Extract the (X, Y) coordinate from the center of the cell holding the provided text.  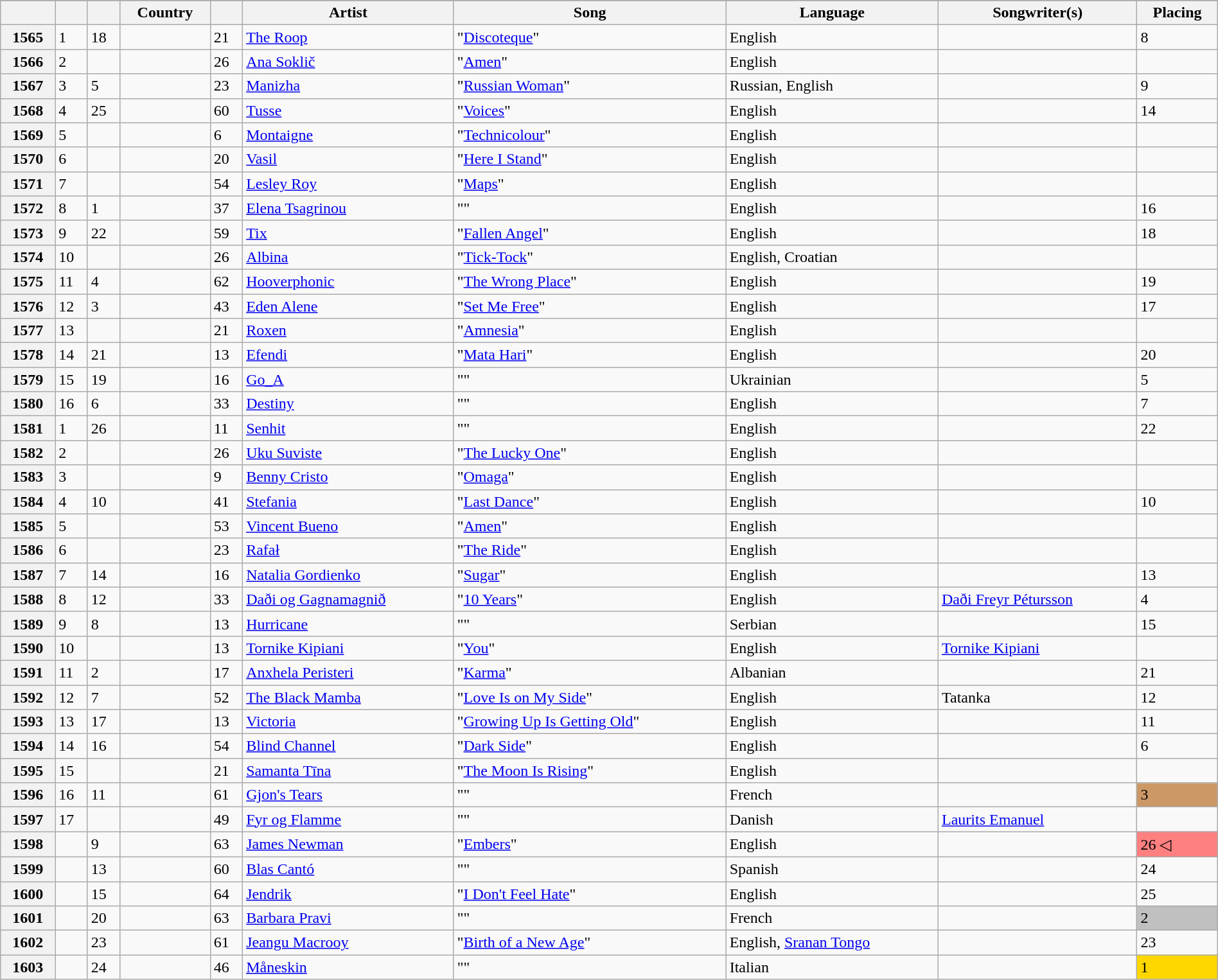
46 (226, 967)
Danish (832, 819)
59 (226, 232)
1588 (28, 599)
Tusse (348, 110)
Serbian (832, 624)
Language (832, 13)
"Discoteque" (590, 37)
Manizha (348, 86)
Fyr og Flamme (348, 819)
Song (590, 13)
Måneskin (348, 967)
"Technicolour" (590, 135)
"Russian Woman" (590, 86)
"The Ride" (590, 550)
1579 (28, 380)
1578 (28, 355)
"The Lucky One" (590, 453)
1602 (28, 943)
1573 (28, 232)
Songwriter(s) (1037, 13)
1596 (28, 795)
Hurricane (348, 624)
Laurits Emanuel (1037, 819)
"Set Me Free" (590, 306)
62 (226, 281)
"Mata Hari" (590, 355)
Victoria (348, 722)
1583 (28, 477)
"Dark Side" (590, 746)
Artist (348, 13)
Vasil (348, 159)
1595 (28, 771)
Albina (348, 257)
Blas Cantó (348, 869)
26 ◁ (1177, 844)
1601 (28, 918)
1597 (28, 819)
Ukrainian (832, 380)
64 (226, 893)
Daði Freyr Pétursson (1037, 599)
Jeangu Macrooy (348, 943)
"The Wrong Place" (590, 281)
James Newman (348, 844)
1589 (28, 624)
1581 (28, 428)
1587 (28, 575)
"Maps" (590, 184)
1598 (28, 844)
Placing (1177, 13)
Vincent Bueno (348, 526)
Stefania (348, 502)
Albanian (832, 672)
Tix (348, 232)
1565 (28, 37)
1566 (28, 62)
The Black Mamba (348, 697)
1593 (28, 722)
1586 (28, 550)
English, Croatian (832, 257)
"Growing Up Is Getting Old" (590, 722)
Lesley Roy (348, 184)
Spanish (832, 869)
Benny Cristo (348, 477)
1592 (28, 697)
1580 (28, 404)
52 (226, 697)
Russian, English (832, 86)
Daði og Gagnamagnið (348, 599)
"The Moon Is Rising" (590, 771)
Italian (832, 967)
1594 (28, 746)
"Sugar" (590, 575)
"Fallen Angel" (590, 232)
1577 (28, 331)
1600 (28, 893)
Rafał (348, 550)
1584 (28, 502)
1571 (28, 184)
1575 (28, 281)
37 (226, 208)
1582 (28, 453)
1603 (28, 967)
"Tick-Tock" (590, 257)
Ana Soklič (348, 62)
Gjon's Tears (348, 795)
43 (226, 306)
1590 (28, 648)
Blind Channel (348, 746)
1585 (28, 526)
1576 (28, 306)
Hooverphonic (348, 281)
"Here I Stand" (590, 159)
Samanta Tīna (348, 771)
"Last Dance" (590, 502)
"Amnesia" (590, 331)
1599 (28, 869)
Jendrik (348, 893)
"Karma" (590, 672)
Senhit (348, 428)
Elena Tsagrinou (348, 208)
Country (166, 13)
1574 (28, 257)
"Voices" (590, 110)
Eden Alene (348, 306)
"Embers" (590, 844)
49 (226, 819)
Roxen (348, 331)
Montaigne (348, 135)
Tatanka (1037, 697)
"10 Years" (590, 599)
Efendi (348, 355)
"Birth of a New Age" (590, 943)
English, Sranan Tongo (832, 943)
"I Don't Feel Hate" (590, 893)
1591 (28, 672)
1570 (28, 159)
"Love Is on My Side" (590, 697)
Barbara Pravi (348, 918)
Uku Suviste (348, 453)
1568 (28, 110)
1572 (28, 208)
53 (226, 526)
"You" (590, 648)
1569 (28, 135)
"Omaga" (590, 477)
41 (226, 502)
Destiny (348, 404)
Anxhela Peristeri (348, 672)
Natalia Gordienko (348, 575)
The Roop (348, 37)
Go_A (348, 380)
1567 (28, 86)
